Return the [X, Y] coordinate for the center point of the cell that contains the specified text.  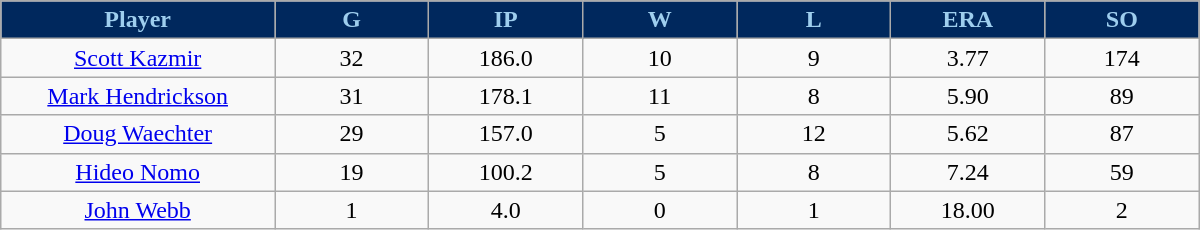
10 [660, 58]
G [352, 20]
John Webb [138, 210]
19 [352, 172]
157.0 [506, 134]
3.77 [968, 58]
4.0 [506, 210]
5.90 [968, 96]
59 [1122, 172]
Doug Waechter [138, 134]
W [660, 20]
100.2 [506, 172]
186.0 [506, 58]
0 [660, 210]
29 [352, 134]
Player [138, 20]
87 [1122, 134]
7.24 [968, 172]
174 [1122, 58]
89 [1122, 96]
IP [506, 20]
11 [660, 96]
Scott Kazmir [138, 58]
31 [352, 96]
178.1 [506, 96]
5.62 [968, 134]
Hideo Nomo [138, 172]
32 [352, 58]
2 [1122, 210]
12 [814, 134]
L [814, 20]
ERA [968, 20]
18.00 [968, 210]
9 [814, 58]
Mark Hendrickson [138, 96]
SO [1122, 20]
